Scan for the cell matching the given text and deliver its [x, y] coordinate at center. 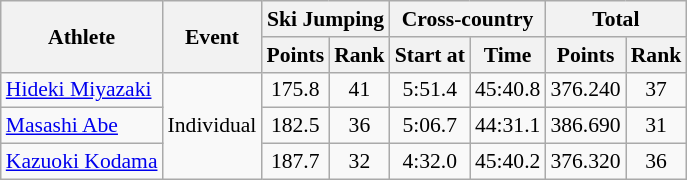
Time [508, 55]
44:31.1 [508, 126]
31 [656, 126]
5:06.7 [430, 126]
45:40.2 [508, 162]
376.240 [585, 90]
376.320 [585, 162]
41 [360, 90]
Total [616, 19]
Masashi Abe [82, 126]
37 [656, 90]
Start at [430, 55]
32 [360, 162]
Cross-country [468, 19]
4:32.0 [430, 162]
5:51.4 [430, 90]
Kazuoki Kodama [82, 162]
45:40.8 [508, 90]
187.7 [295, 162]
175.8 [295, 90]
Athlete [82, 36]
182.5 [295, 126]
386.690 [585, 126]
Hideki Miyazaki [82, 90]
Individual [212, 126]
Ski Jumping [325, 19]
Event [212, 36]
